Provide the (X, Y) coordinate of the cell's center where the given text is located.  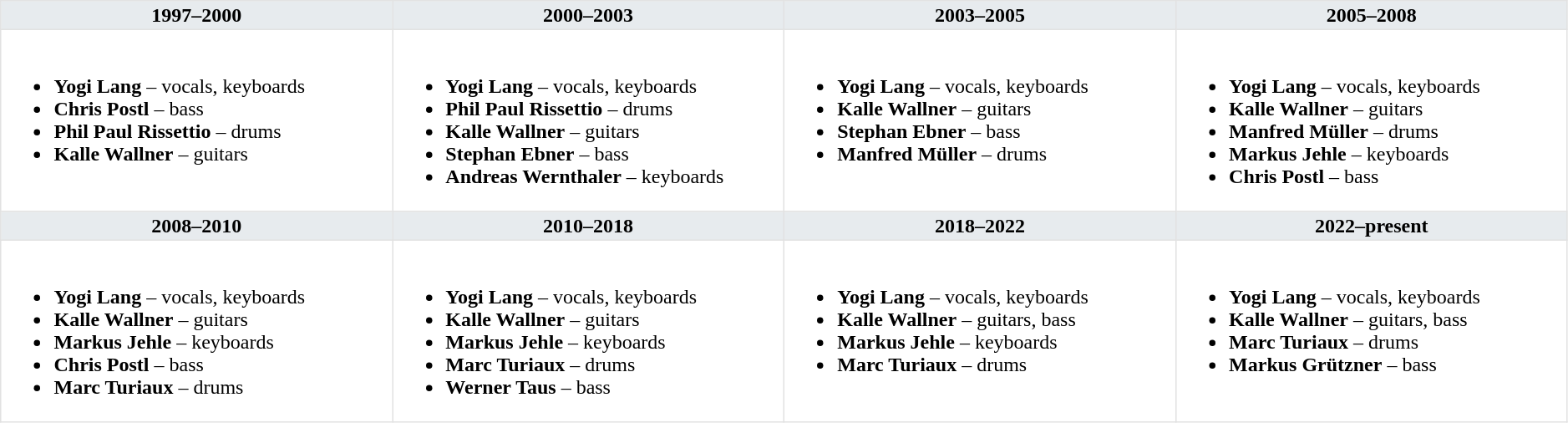
Yogi Lang – vocals, keyboardsKalle Wallner – guitarsStephan Ebner – bassManfred Müller – drums (979, 120)
Yogi Lang – vocals, keyboardsKalle Wallner – guitars, bassMarkus Jehle – keyboardsMarc Turiaux – drums (979, 331)
Yogi Lang – vocals, keyboardsPhil Paul Rissettio – drumsKalle Wallner – guitarsStephan Ebner – bassAndreas Wernthaler – keyboards (588, 120)
Yogi Lang – vocals, keyboardsChris Postl – bassPhil Paul Rissettio – drumsKalle Wallner – guitars (197, 120)
2003–2005 (979, 15)
1997–2000 (197, 15)
2000–2003 (588, 15)
Yogi Lang – vocals, keyboardsKalle Wallner – guitarsMarkus Jehle – keyboardsMarc Turiaux – drumsWerner Taus – bass (588, 331)
2022–present (1372, 226)
Yogi Lang – vocals, keyboardsKalle Wallner – guitarsMarkus Jehle – keyboardsChris Postl – bassMarc Turiaux – drums (197, 331)
Yogi Lang – vocals, keyboardsKalle Wallner – guitarsManfred Müller – drumsMarkus Jehle – keyboardsChris Postl – bass (1372, 120)
2010–2018 (588, 226)
2008–2010 (197, 226)
Yogi Lang – vocals, keyboardsKalle Wallner – guitars, bassMarc Turiaux – drumsMarkus Grützner – bass (1372, 331)
2018–2022 (979, 226)
2005–2008 (1372, 15)
